Locate the cell with the specified text and output its [x, y] center coordinate. 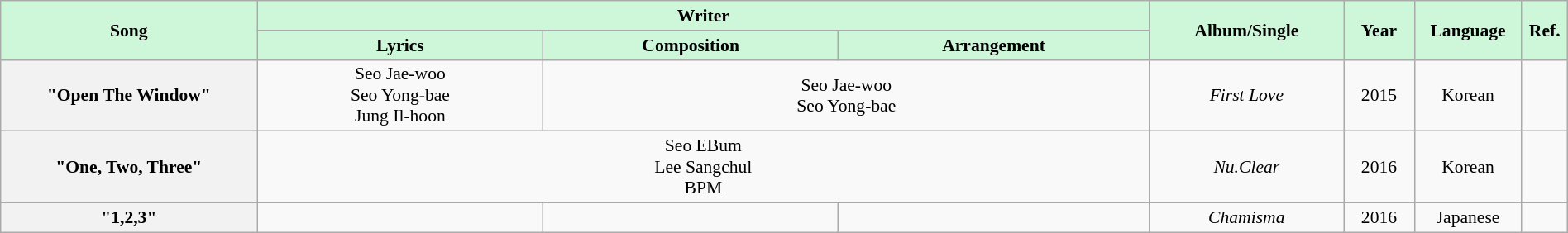
First Love [1247, 96]
Seo Jae-woo Seo Yong-bae Jung Il-hoon [400, 96]
Album/Single [1247, 30]
2015 [1379, 96]
Year [1379, 30]
"One, Two, Three" [129, 167]
Arrangement [993, 45]
"Open The Window" [129, 96]
Composition [691, 45]
Song [129, 30]
Language [1468, 30]
Writer [703, 16]
Nu.Clear [1247, 167]
Japanese [1468, 217]
Chamisma [1247, 217]
Seo EBum Lee Sangchul BPM [703, 167]
Seo Jae-woo Seo Yong-bae [847, 96]
Lyrics [400, 45]
"1,2,3" [129, 217]
Ref. [1545, 30]
